Scan for the cell matching the given text and deliver its (X, Y) coordinate at center. 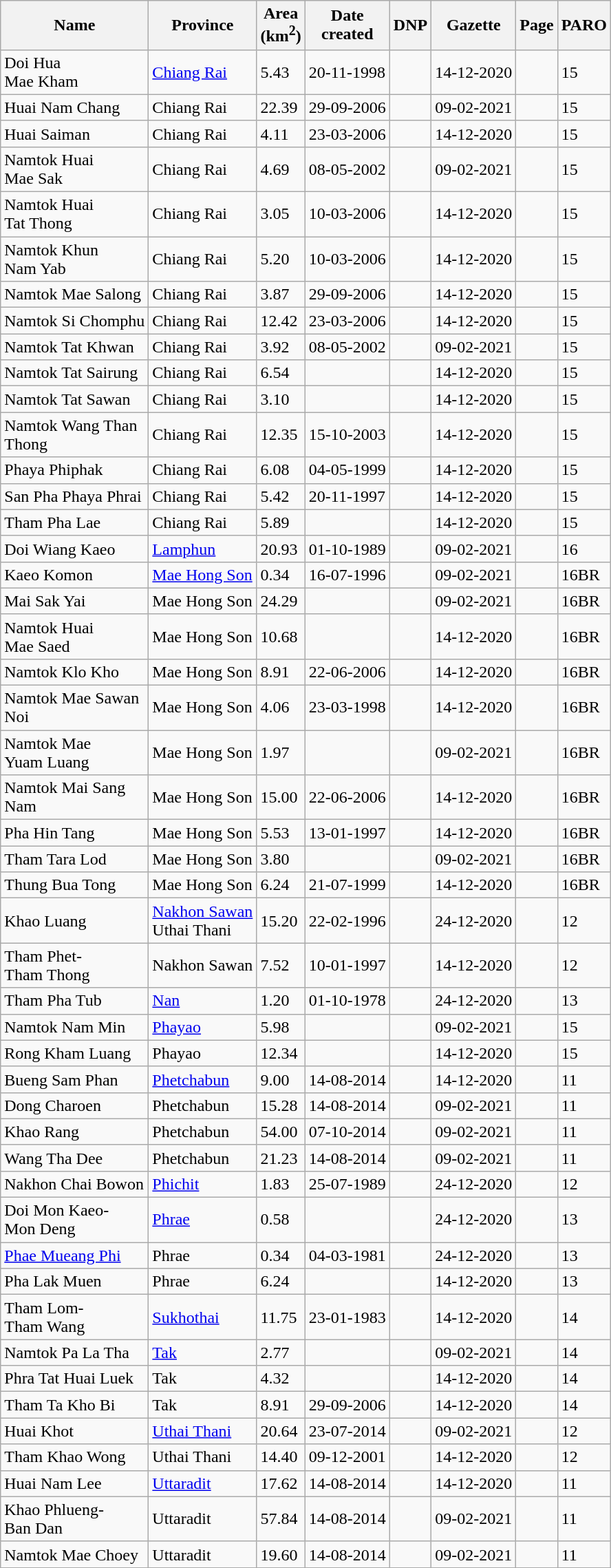
16 (583, 549)
01-10-1978 (347, 1001)
Kaeo Komon (74, 575)
Nan (202, 1001)
Phae Mueang Phi (74, 1256)
Pha Hin Tang (74, 833)
12.35 (281, 435)
0.58 (281, 1220)
Huai Khot (74, 1431)
20.64 (281, 1431)
12.34 (281, 1053)
Tham Tara Lod (74, 859)
Pha Lak Muen (74, 1282)
Huai Nam Lee (74, 1483)
DNP (410, 25)
Namtok HuaiMae Saed (74, 636)
5.42 (281, 496)
Namtok Mae Choey (74, 1554)
15.00 (281, 797)
Huai Saiman (74, 134)
04-03-1981 (347, 1256)
Province (202, 25)
Tham Phet-Tham Thong (74, 965)
15.28 (281, 1105)
09-12-2001 (347, 1457)
24.29 (281, 601)
Thung Bua Tong (74, 885)
15.20 (281, 921)
5.43 (281, 72)
4.11 (281, 134)
54.00 (281, 1132)
22-02-1996 (347, 921)
Nakhon Chai Bowon (74, 1184)
Doi Wiang Kaeo (74, 549)
2.77 (281, 1353)
12.42 (281, 321)
1.83 (281, 1184)
Area(km2) (281, 25)
01-10-1989 (347, 549)
20.93 (281, 549)
Nakhon SawanUthai Thani (202, 921)
3.80 (281, 859)
Tham Pha Tub (74, 1001)
15-10-2003 (347, 435)
Namtok Klo Kho (74, 672)
Dong Charoen (74, 1105)
Namtok KhunNam Yab (74, 259)
6.54 (281, 373)
Namtok Mai SangNam (74, 797)
Khao Phlueng-Ban Dan (74, 1518)
04-05-1999 (347, 470)
Namtok Tat Sawan (74, 399)
4.06 (281, 708)
Namtok HuaiTat Thong (74, 215)
21.23 (281, 1158)
11.75 (281, 1317)
Namtok Tat Sairung (74, 373)
1.20 (281, 1001)
3.05 (281, 215)
Namtok HuaiMae Sak (74, 169)
Datecreated (347, 25)
Namtok Wang ThanThong (74, 435)
Khao Rang (74, 1132)
14.40 (281, 1457)
7.52 (281, 965)
4.69 (281, 169)
Lamphun (202, 549)
Rong Kham Luang (74, 1053)
57.84 (281, 1518)
Bueng Sam Phan (74, 1079)
Namtok Nam Min (74, 1027)
21-07-1999 (347, 885)
Phaya Phiphak (74, 470)
Sukhothai (202, 1317)
20-11-1998 (347, 72)
23-07-2014 (347, 1431)
3.10 (281, 399)
Namtok Tat Khwan (74, 347)
Namtok Pa La Tha (74, 1353)
22.39 (281, 107)
13-01-1997 (347, 833)
Doi Mon Kaeo-Mon Deng (74, 1220)
Doi HuaMae Kham (74, 72)
07-10-2014 (347, 1132)
5.20 (281, 259)
23-03-1998 (347, 708)
Tham Lom-Tham Wang (74, 1317)
Nakhon Sawan (202, 965)
Namtok MaeYuam Luang (74, 753)
9.00 (281, 1079)
10.68 (281, 636)
17.62 (281, 1483)
25-07-1989 (347, 1184)
1.97 (281, 753)
3.92 (281, 347)
5.89 (281, 522)
Tham Pha Lae (74, 522)
Mai Sak Yai (74, 601)
23-01-1983 (347, 1317)
Namtok Mae Salong (74, 295)
6.08 (281, 470)
5.53 (281, 833)
Gazette (473, 25)
Tham Khao Wong (74, 1457)
Phra Tat Huai Luek (74, 1379)
Page (537, 25)
San Pha Phaya Phrai (74, 496)
3.87 (281, 295)
Namtok Si Chomphu (74, 321)
Tham Ta Kho Bi (74, 1405)
Phichit (202, 1184)
PARO (583, 25)
Huai Nam Chang (74, 107)
4.32 (281, 1379)
Namtok Mae SawanNoi (74, 708)
19.60 (281, 1554)
Wang Tha Dee (74, 1158)
20-11-1997 (347, 496)
5.98 (281, 1027)
16-07-1996 (347, 575)
Khao Luang (74, 921)
Name (74, 25)
10-01-1997 (347, 965)
